Scan for the cell matching the given text and deliver its [x, y] coordinate at center. 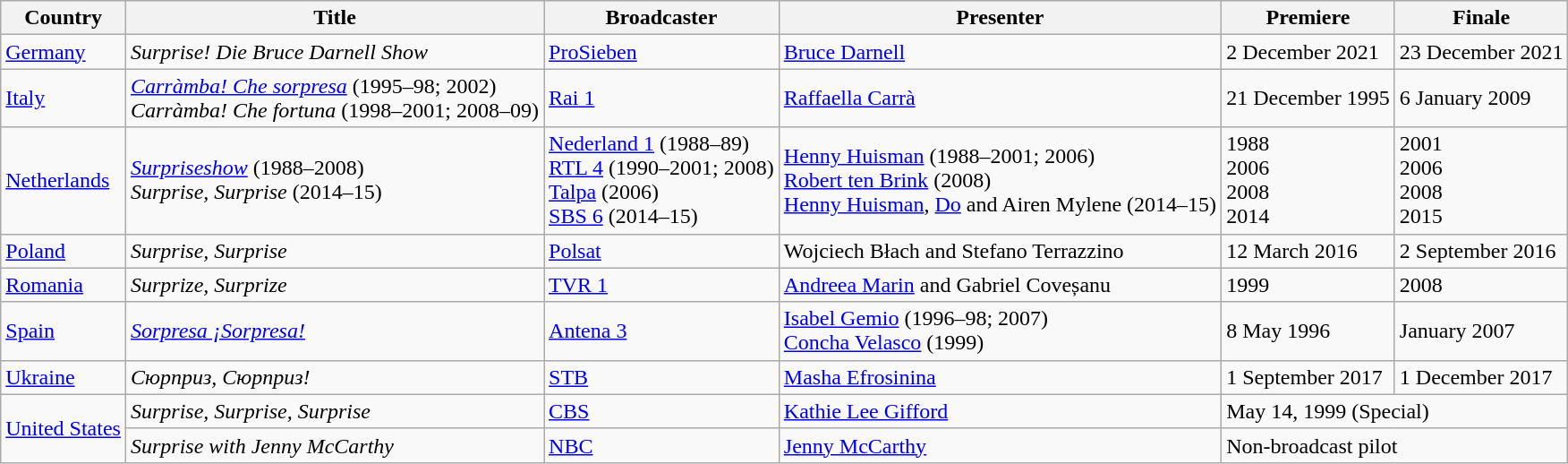
23 December 2021 [1481, 52]
Surprise! Die Bruce Darnell Show [335, 52]
21 December 1995 [1308, 99]
CBS [662, 411]
Surpriseshow (1988–2008)Surprise, Surprise (2014–15) [335, 181]
TVR 1 [662, 285]
12 March 2016 [1308, 251]
Rai 1 [662, 99]
STB [662, 377]
ProSieben [662, 52]
1988200620082014 [1308, 181]
2 September 2016 [1481, 251]
8 May 1996 [1308, 331]
2 December 2021 [1308, 52]
Surprize, Surprize [335, 285]
Bruce Darnell [1000, 52]
Presenter [1000, 18]
Non-broadcast pilot [1394, 445]
Broadcaster [662, 18]
Premiere [1308, 18]
Polsat [662, 251]
Andreea Marin and Gabriel Coveșanu [1000, 285]
Italy [64, 99]
NBC [662, 445]
Country [64, 18]
Isabel Gemio (1996–98; 2007)Concha Velasco (1999) [1000, 331]
6 January 2009 [1481, 99]
Masha Efrosinina [1000, 377]
Surprise, Surprise [335, 251]
1 December 2017 [1481, 377]
1 September 2017 [1308, 377]
Henny Huisman (1988–2001; 2006)Robert ten Brink (2008)Henny Huisman, Do and Airen Mylene (2014–15) [1000, 181]
Title [335, 18]
Romania [64, 285]
2001200620082015 [1481, 181]
Poland [64, 251]
Jenny McCarthy [1000, 445]
Raffaella Carrà [1000, 99]
2008 [1481, 285]
Nederland 1 (1988–89)RTL 4 (1990–2001; 2008)Talpa (2006)SBS 6 (2014–15) [662, 181]
Finale [1481, 18]
Sorpresa ¡Sorpresa! [335, 331]
Ukraine [64, 377]
Surprise, Surprise, Surprise [335, 411]
1999 [1308, 285]
Netherlands [64, 181]
Wojciech Błach and Stefano Terrazzino [1000, 251]
May 14, 1999 (Special) [1394, 411]
Kathie Lee Gifford [1000, 411]
United States [64, 428]
Surprise with Jenny McCarthy [335, 445]
Spain [64, 331]
Carràmba! Che sorpresa (1995–98; 2002)Carràmba! Che fortuna (1998–2001; 2008–09) [335, 99]
Antena 3 [662, 331]
Сюрприз, Сюрприз! [335, 377]
January 2007 [1481, 331]
Germany [64, 52]
